Scan for the cell matching the given text and deliver its (x, y) coordinate at center. 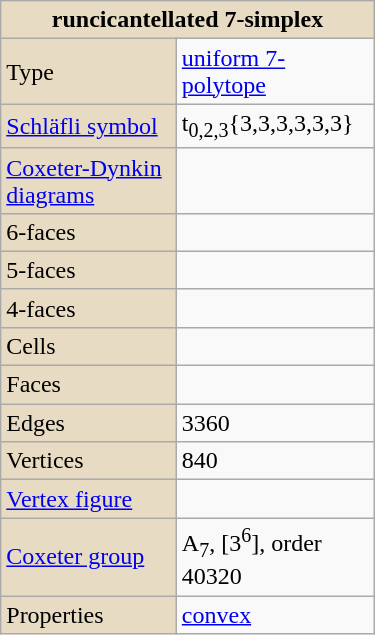
4-faces (89, 308)
Cells (89, 346)
Properties (89, 615)
A7, [36], order 40320 (275, 557)
Coxeter-Dynkin diagrams (89, 180)
t0,2,3{3,3,3,3,3,3} (275, 126)
Type (89, 72)
6-faces (89, 232)
Edges (89, 423)
Vertices (89, 461)
convex (275, 615)
Schläfli symbol (89, 126)
Coxeter group (89, 557)
840 (275, 461)
runcicantellated 7-simplex (188, 20)
Vertex figure (89, 499)
Faces (89, 385)
3360 (275, 423)
5-faces (89, 270)
uniform 7-polytope (275, 72)
